Capture the cell that displays the provided text and extract its (x, y) central coordinate. 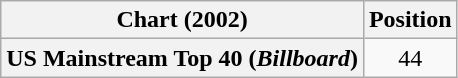
Position (410, 20)
Chart (2002) (182, 20)
US Mainstream Top 40 (Billboard) (182, 58)
44 (410, 58)
